Return the (x, y) coordinate for the center point of the cell that contains the specified text.  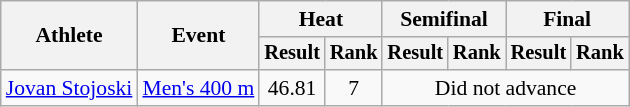
Did not advance (505, 88)
Heat (320, 19)
7 (354, 88)
Event (198, 36)
Men's 400 m (198, 88)
Semifinal (444, 19)
46.81 (292, 88)
Jovan Stojoski (70, 88)
Athlete (70, 36)
Final (568, 19)
